Scan for the cell matching the given text and deliver its (x, y) coordinate at center. 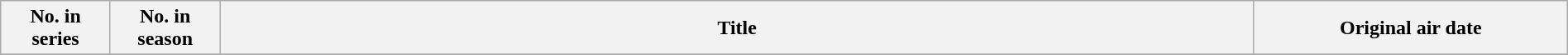
No. in series (56, 28)
Original air date (1411, 28)
Title (737, 28)
No. in season (165, 28)
